For the text-containing cell, return its midpoint in [x, y] coordinate format. 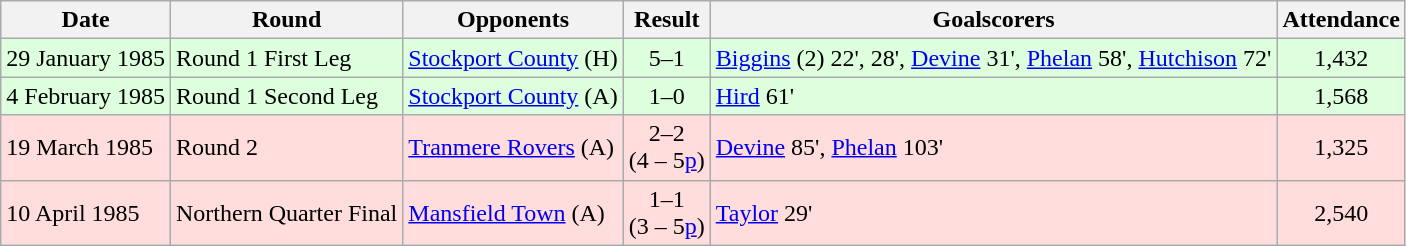
Opponents [513, 20]
1,325 [1341, 148]
Northern Quarter Final [286, 212]
Round 1 Second Leg [286, 96]
1–1 (3 – 5p) [666, 212]
1–0 [666, 96]
4 February 1985 [86, 96]
Stockport County (A) [513, 96]
2–2 (4 – 5p) [666, 148]
5–1 [666, 58]
Taylor 29' [994, 212]
Hird 61' [994, 96]
Tranmere Rovers (A) [513, 148]
29 January 1985 [86, 58]
Biggins (2) 22', 28', Devine 31', Phelan 58', Hutchison 72' [994, 58]
Round 1 First Leg [286, 58]
Round 2 [286, 148]
10 April 1985 [86, 212]
Mansfield Town (A) [513, 212]
2,540 [1341, 212]
Attendance [1341, 20]
Result [666, 20]
Goalscorers [994, 20]
19 March 1985 [86, 148]
1,432 [1341, 58]
Devine 85', Phelan 103' [994, 148]
Round [286, 20]
1,568 [1341, 96]
Stockport County (H) [513, 58]
Date [86, 20]
